Scan for the cell matching the given text and deliver its (x, y) coordinate at center. 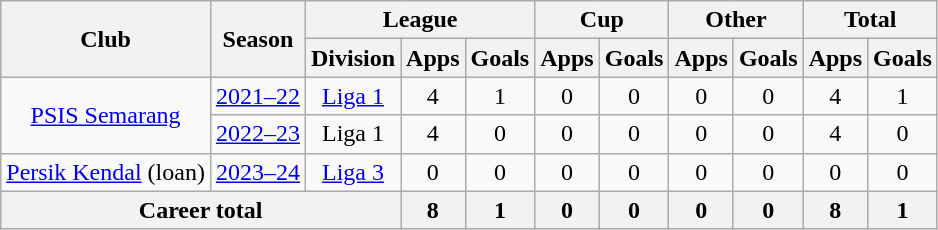
Season (258, 39)
Cup (602, 20)
Career total (201, 210)
Other (736, 20)
2021–22 (258, 96)
2022–23 (258, 134)
Liga 3 (352, 172)
Total (870, 20)
2023–24 (258, 172)
Club (106, 39)
PSIS Semarang (106, 115)
Persik Kendal (loan) (106, 172)
Division (352, 58)
League (420, 20)
